Scan for the cell matching the given text and deliver its [x, y] coordinate at center. 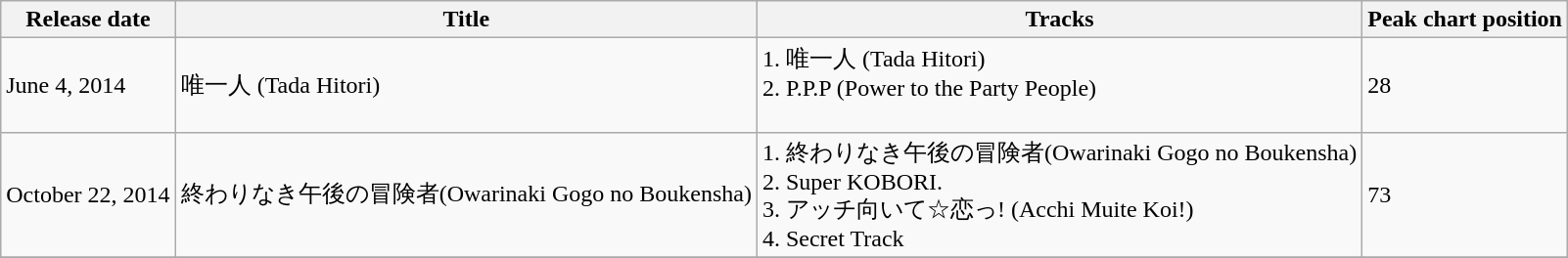
Tracks [1059, 20]
唯一人 (Tada Hitori) [466, 86]
終わりなき午後の冒険者(Owarinaki Gogo no Boukensha) [466, 194]
Peak chart position [1465, 20]
October 22, 2014 [88, 194]
28 [1465, 86]
73 [1465, 194]
Release date [88, 20]
June 4, 2014 [88, 86]
1. 唯一人 (Tada Hitori)2. P.P.P (Power to the Party People) [1059, 86]
Title [466, 20]
1. 終わりなき午後の冒険者(Owarinaki Gogo no Boukensha)2. Super KOBORI.3. アッチ向いて☆恋っ! (Acchi Muite Koi!)4. Secret Track [1059, 194]
